Output the (X, Y) coordinate of the center of the cell containing the given text.  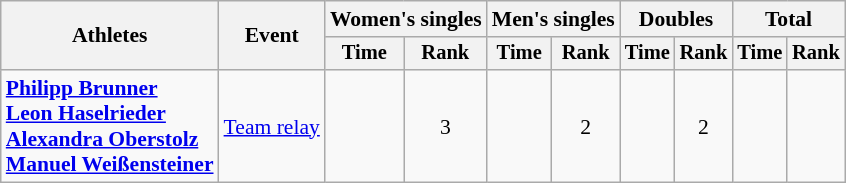
Doubles (676, 19)
Philipp BrunnerLeon HaselriederAlexandra OberstolzManuel Weißensteiner (110, 126)
Men's singles (554, 19)
Total (788, 19)
Women's singles (406, 19)
Athletes (110, 36)
Event (272, 36)
Team relay (272, 126)
3 (446, 126)
